Scan for the cell matching the given text and deliver its (x, y) coordinate at center. 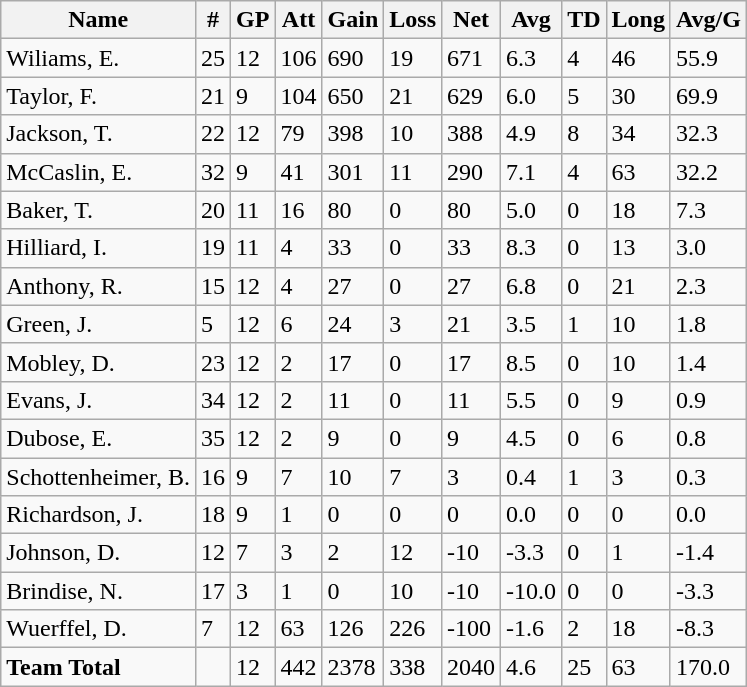
GP (253, 20)
32.3 (708, 134)
-8.3 (708, 629)
Mobley, D. (98, 362)
Avg/G (708, 20)
5.5 (532, 400)
6.8 (532, 286)
35 (212, 438)
Hilliard, I. (98, 248)
Evans, J. (98, 400)
Wuerffel, D. (98, 629)
4.9 (532, 134)
Green, J. (98, 324)
Schottenheimer, B. (98, 477)
-1.6 (532, 629)
650 (353, 96)
-10.0 (532, 591)
Long (638, 20)
5.0 (532, 210)
41 (298, 172)
2040 (472, 667)
388 (472, 134)
Gain (353, 20)
8.5 (532, 362)
7.1 (532, 172)
104 (298, 96)
Loss (413, 20)
8 (584, 134)
Baker, T. (98, 210)
15 (212, 286)
7.3 (708, 210)
20 (212, 210)
46 (638, 58)
Net (472, 20)
Johnson, D. (98, 553)
6.0 (532, 96)
0.8 (708, 438)
0.9 (708, 400)
226 (413, 629)
4.5 (532, 438)
8.3 (532, 248)
1.8 (708, 324)
290 (472, 172)
671 (472, 58)
398 (353, 134)
24 (353, 324)
2378 (353, 667)
79 (298, 134)
0.4 (532, 477)
Dubose, E. (98, 438)
-1.4 (708, 553)
4.6 (532, 667)
338 (413, 667)
690 (353, 58)
69.9 (708, 96)
6.3 (532, 58)
106 (298, 58)
2.3 (708, 286)
22 (212, 134)
Taylor, F. (98, 96)
Avg (532, 20)
3.5 (532, 324)
Anthony, R. (98, 286)
TD (584, 20)
3.0 (708, 248)
Name (98, 20)
1.4 (708, 362)
# (212, 20)
126 (353, 629)
629 (472, 96)
Jackson, T. (98, 134)
13 (638, 248)
301 (353, 172)
32 (212, 172)
Team Total (98, 667)
Wiliams, E. (98, 58)
McCaslin, E. (98, 172)
32.2 (708, 172)
170.0 (708, 667)
0.3 (708, 477)
-100 (472, 629)
442 (298, 667)
55.9 (708, 58)
Richardson, J. (98, 515)
23 (212, 362)
Att (298, 20)
Brindise, N. (98, 591)
30 (638, 96)
